Pinpoint the cell where the given text exists, returning its [X, Y] midpoint coordinate. 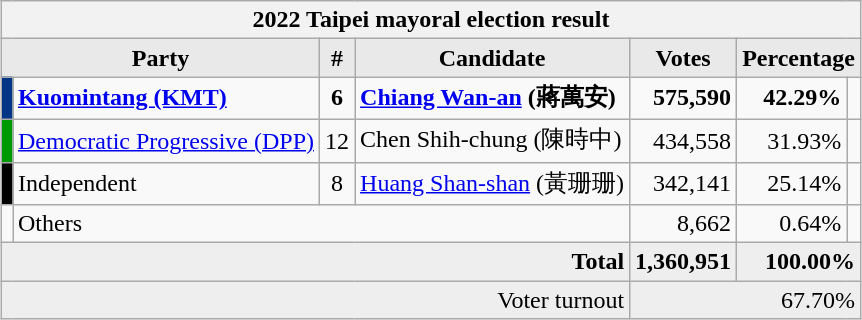
2022 Taipei mayoral election result [430, 20]
100.00% [799, 262]
Huang Shan-shan (黃珊珊) [492, 184]
Independent [166, 184]
Votes [684, 58]
0.64% [792, 224]
12 [338, 140]
6 [338, 98]
Others [320, 224]
31.93% [792, 140]
25.14% [792, 184]
Chiang Wan-an (蔣萬安) [492, 98]
1,360,951 [684, 262]
342,141 [684, 184]
Voter turnout [315, 300]
Candidate [492, 58]
Democratic Progressive (DPP) [166, 140]
Kuomintang (KMT) [166, 98]
575,590 [684, 98]
67.70% [746, 300]
Percentage [799, 58]
Party [160, 58]
# [338, 58]
42.29% [792, 98]
Chen Shih-chung (陳時中) [492, 140]
Total [315, 262]
8 [338, 184]
8,662 [684, 224]
434,558 [684, 140]
